Find where the given text appears and provide that cell's center as (x, y) coordinate. 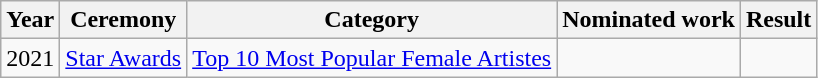
Nominated work (649, 20)
Result (778, 20)
Ceremony (124, 20)
Star Awards (124, 58)
Year (30, 20)
Category (372, 20)
Top 10 Most Popular Female Artistes (372, 58)
2021 (30, 58)
